Scan for the cell matching the given text and deliver its [x, y] coordinate at center. 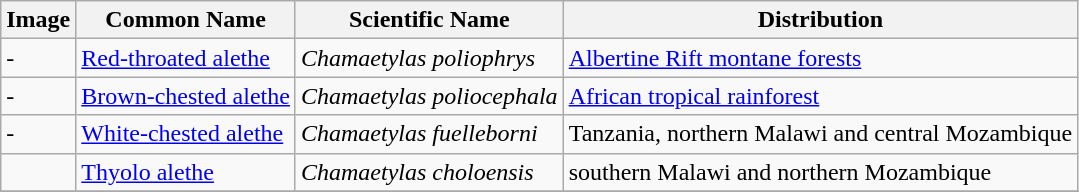
Red-throated alethe [186, 58]
southern Malawi and northern Mozambique [820, 172]
Brown-chested alethe [186, 96]
Scientific Name [429, 20]
Chamaetylas poliophrys [429, 58]
Chamaetylas poliocephala [429, 96]
Chamaetylas fuelleborni [429, 134]
Chamaetylas choloensis [429, 172]
Common Name [186, 20]
White-chested alethe [186, 134]
Tanzania, northern Malawi and central Mozambique [820, 134]
Image [38, 20]
Thyolo alethe [186, 172]
Albertine Rift montane forests [820, 58]
Distribution [820, 20]
African tropical rainforest [820, 96]
